For the text-containing cell, return its midpoint in [X, Y] coordinate format. 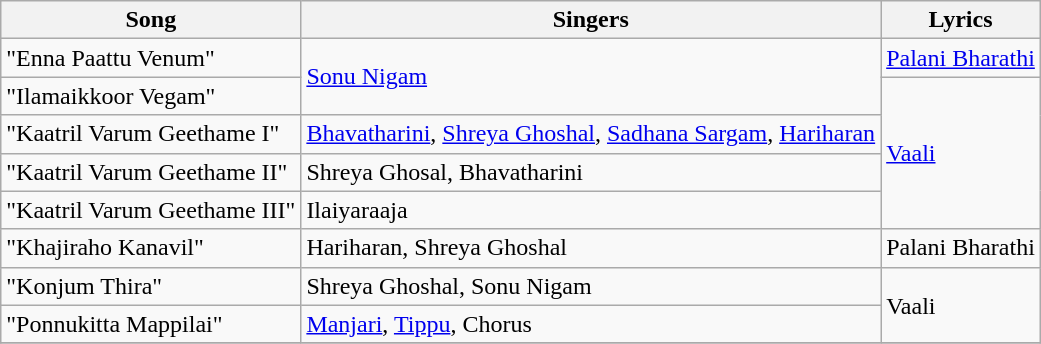
"Kaatril Varum Geethame III" [151, 210]
"Enna Paattu Venum" [151, 58]
Ilaiyaraaja [591, 210]
Hariharan, Shreya Ghoshal [591, 248]
"Konjum Thira" [151, 286]
"Ponnukitta Mappilai" [151, 324]
Sonu Nigam [591, 77]
"Kaatril Varum Geethame I" [151, 134]
Manjari, Tippu, Chorus [591, 324]
"Kaatril Varum Geethame II" [151, 172]
Bhavatharini, Shreya Ghoshal, Sadhana Sargam, Hariharan [591, 134]
Lyrics [961, 20]
"Khajiraho Kanavil" [151, 248]
"Ilamaikkoor Vegam" [151, 96]
Shreya Ghosal, Bhavatharini [591, 172]
Song [151, 20]
Singers [591, 20]
Shreya Ghoshal, Sonu Nigam [591, 286]
